Return the (x, y) coordinate for the center point of the cell that contains the specified text.  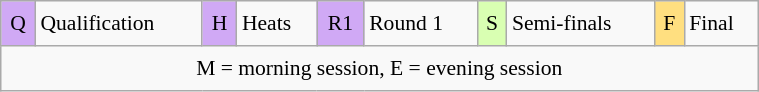
Final (720, 24)
S (492, 24)
Heats (277, 24)
Semi-finals (581, 24)
Qualification (118, 24)
H (220, 24)
M = morning session, E = evening session (380, 68)
F (669, 24)
Q (18, 24)
R1 (341, 24)
Round 1 (420, 24)
